Return (x, y) of the center of cell containing provided text 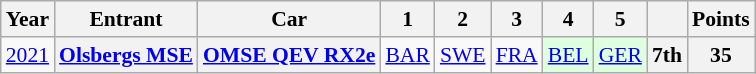
5 (620, 19)
Car (289, 19)
3 (517, 19)
35 (721, 55)
BAR (408, 55)
OMSE QEV RX2e (289, 55)
1 (408, 19)
Year (28, 19)
Entrant (126, 19)
7th (667, 55)
2021 (28, 55)
2 (463, 19)
FRA (517, 55)
GER (620, 55)
BEL (568, 55)
SWE (463, 55)
Points (721, 19)
4 (568, 19)
Olsbergs MSE (126, 55)
